Pinpoint the cell where the given text exists, returning its [X, Y] midpoint coordinate. 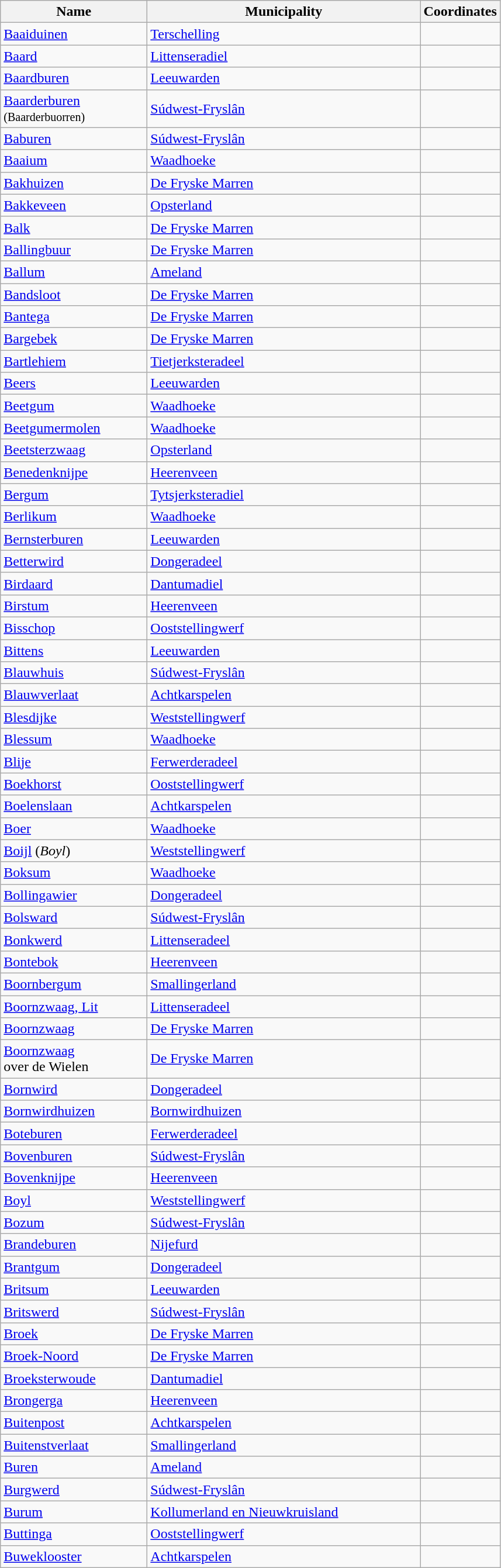
Bakkeveen [74, 205]
Terschelling [284, 34]
Nijefurd [284, 1245]
Municipality [284, 12]
Broek-Noord [74, 1356]
Bornwird [74, 1089]
Bovenburen [74, 1156]
Boteburen [74, 1134]
Beers [74, 384]
Boer [74, 828]
Boksum [74, 873]
Blauwverlaat [74, 695]
Brandeburen [74, 1245]
Bolsward [74, 917]
Beetgum [74, 406]
Bergum [74, 495]
Baarderburen(Baarderbuorren) [74, 109]
Buren [74, 1467]
Bittens [74, 651]
Bartlehiem [74, 361]
Blije [74, 762]
Coordinates [460, 12]
Brongerga [74, 1401]
Boekhorst [74, 784]
Boornbergum [74, 984]
Baardburen [74, 78]
Broeksterwoude [74, 1378]
Balk [74, 227]
Buitenpost [74, 1423]
Burum [74, 1512]
Birstum [74, 606]
Boyl [74, 1200]
Brantgum [74, 1267]
Boelenslaan [74, 806]
Bozum [74, 1222]
Bonkwerd [74, 940]
Ballingbuur [74, 250]
Name [74, 12]
Bovenknijpe [74, 1178]
Bargebek [74, 339]
Buitenstverlaat [74, 1445]
Bisschop [74, 628]
Baaiduinen [74, 34]
Boijl (Boyl) [74, 851]
Bakhuizen [74, 183]
Benedenknijpe [74, 472]
Bollingawier [74, 895]
Bandsloot [74, 294]
Britswerd [74, 1311]
Boornzwaag [74, 1029]
Broek [74, 1334]
Boornzwaagover de Wielen [74, 1059]
Beetsterzwaag [74, 450]
Blauwhuis [74, 673]
Boornzwaag, Lit [74, 1006]
Buweklooster [74, 1556]
Birdaard [74, 583]
Bernsterburen [74, 539]
Kollumerland en Nieuwkruisland [284, 1512]
Tietjerksteradeel [284, 361]
Bontebok [74, 962]
Buttinga [74, 1534]
Baaium [74, 161]
Baburen [74, 139]
Littenseradiel [284, 56]
Bantega [74, 317]
Burgwerd [74, 1490]
Berlikum [74, 517]
Baard [74, 56]
Tytsjerksteradiel [284, 495]
Blessum [74, 740]
Betterwird [74, 561]
Britsum [74, 1289]
Beetgumermolen [74, 428]
Ballum [74, 272]
Blesdijke [74, 717]
